For the text-containing cell, return its midpoint in [x, y] coordinate format. 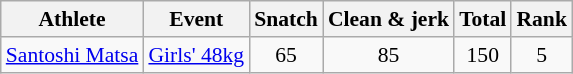
Clean & jerk [388, 19]
Santoshi Matsa [72, 55]
Athlete [72, 19]
150 [482, 55]
Total [482, 19]
85 [388, 55]
5 [542, 55]
Girls' 48kg [196, 55]
Rank [542, 19]
Snatch [286, 19]
Event [196, 19]
65 [286, 55]
